For the text-containing cell, return its midpoint in [x, y] coordinate format. 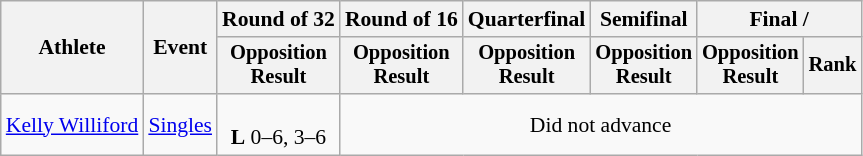
Quarterfinal [527, 19]
Final / [779, 19]
Round of 16 [402, 19]
Round of 32 [278, 19]
Singles [180, 124]
Semifinal [644, 19]
Did not advance [600, 124]
L 0–6, 3–6 [278, 124]
Event [180, 48]
Athlete [72, 48]
Rank [833, 66]
Kelly Williford [72, 124]
